Pinpoint the cell where the given text exists, returning its [X, Y] midpoint coordinate. 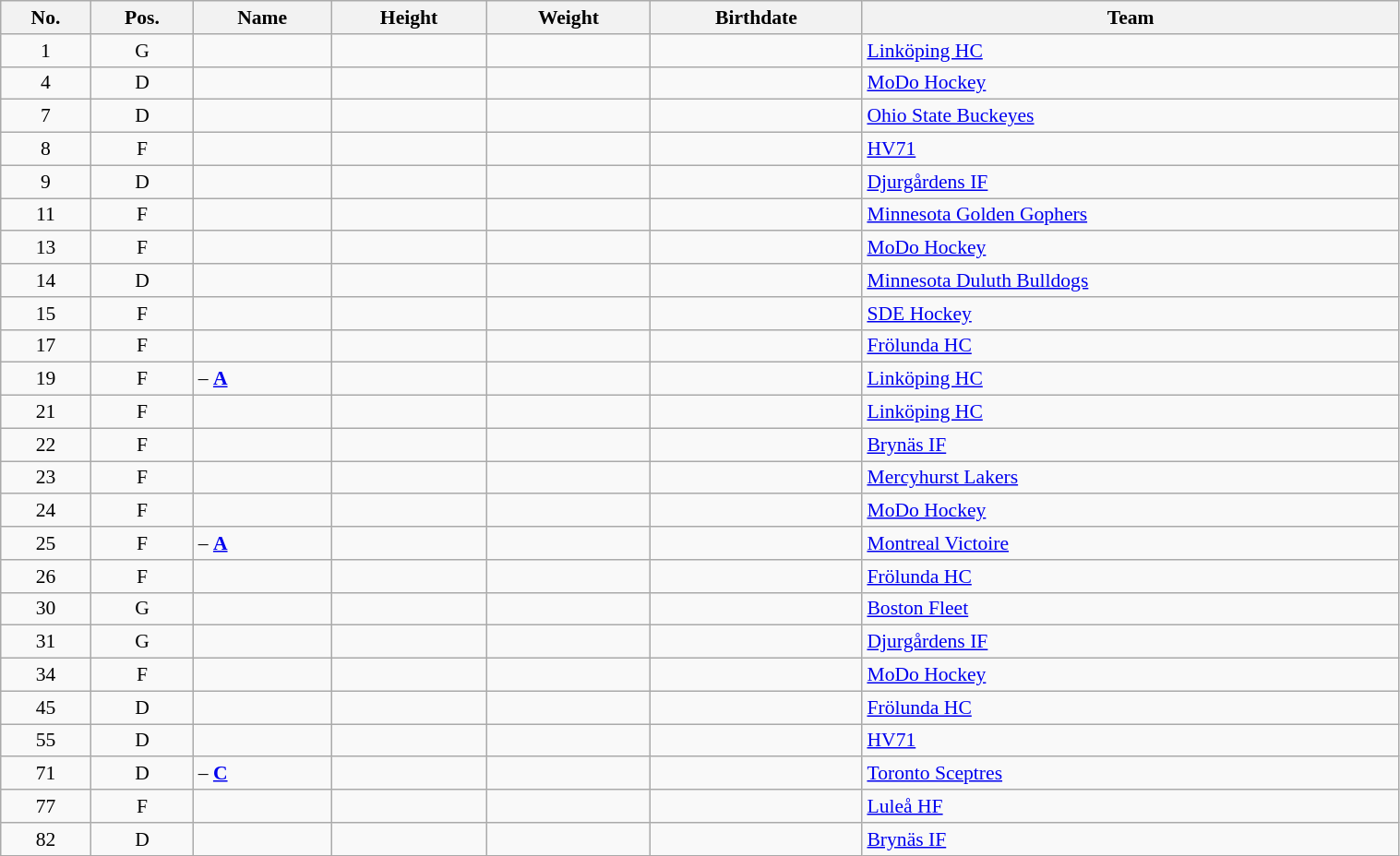
SDE Hockey [1131, 314]
Minnesota Duluth Bulldogs [1131, 280]
Team [1131, 18]
31 [46, 642]
13 [46, 248]
23 [46, 478]
– C [262, 774]
Pos. [142, 18]
82 [46, 839]
Mercyhurst Lakers [1131, 478]
Minnesota Golden Gophers [1131, 215]
7 [46, 116]
Height [410, 18]
71 [46, 774]
15 [46, 314]
Boston Fleet [1131, 609]
22 [46, 445]
8 [46, 149]
14 [46, 280]
Montreal Victoire [1131, 543]
34 [46, 675]
Weight [568, 18]
No. [46, 18]
21 [46, 412]
1 [46, 51]
Luleå HF [1131, 806]
4 [46, 83]
Name [262, 18]
77 [46, 806]
55 [46, 741]
Toronto Sceptres [1131, 774]
9 [46, 182]
24 [46, 511]
Ohio State Buckeyes [1131, 116]
Birthdate [756, 18]
17 [46, 346]
25 [46, 543]
45 [46, 707]
26 [46, 577]
11 [46, 215]
19 [46, 379]
30 [46, 609]
